Locate the cell with the specified text and output its [x, y] center coordinate. 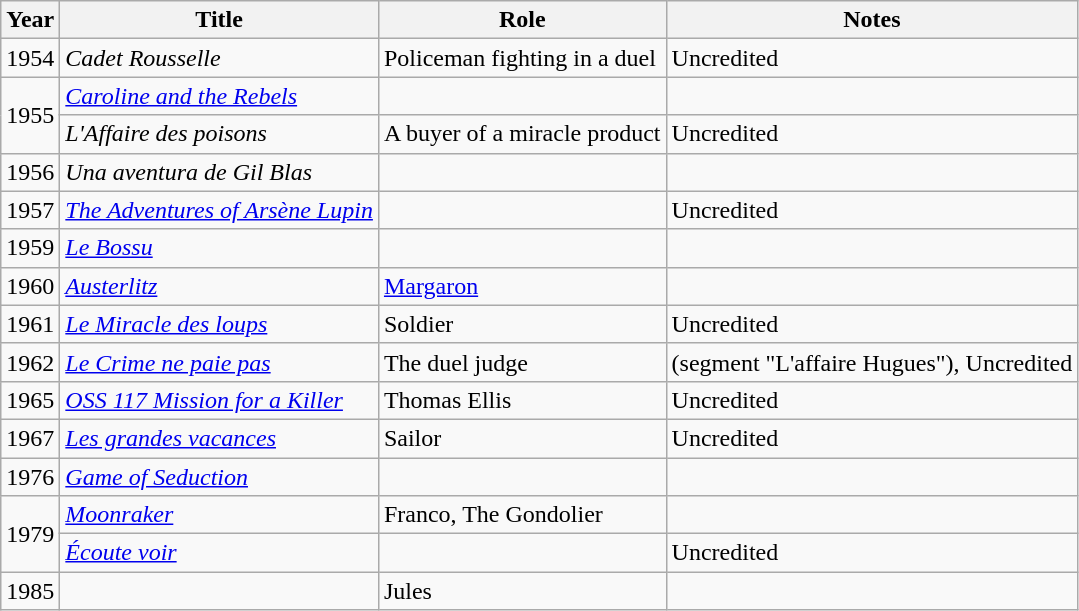
1954 [30, 58]
Le Bossu [220, 248]
1967 [30, 438]
1957 [30, 210]
Notes [872, 20]
1962 [30, 362]
Margaron [522, 286]
1955 [30, 115]
Moonraker [220, 515]
(segment "L'affaire Hugues"), Uncredited [872, 362]
1960 [30, 286]
Role [522, 20]
Écoute voir [220, 553]
Una aventura de Gil Blas [220, 172]
Title [220, 20]
Year [30, 20]
Le Miracle des loups [220, 324]
Le Crime ne paie pas [220, 362]
The Adventures of Arsène Lupin [220, 210]
Caroline and the Rebels [220, 96]
1985 [30, 591]
1965 [30, 400]
L'Affaire des poisons [220, 134]
A buyer of a miracle product [522, 134]
1961 [30, 324]
1956 [30, 172]
Soldier [522, 324]
The duel judge [522, 362]
Cadet Rousselle [220, 58]
1959 [30, 248]
Austerlitz [220, 286]
Les grandes vacances [220, 438]
Sailor [522, 438]
Jules [522, 591]
Game of Seduction [220, 477]
OSS 117 Mission for a Killer [220, 400]
Policeman fighting in a duel [522, 58]
Franco, The Gondolier [522, 515]
1979 [30, 534]
Thomas Ellis [522, 400]
1976 [30, 477]
